Pinpoint the cell where the given text exists, returning its (x, y) midpoint coordinate. 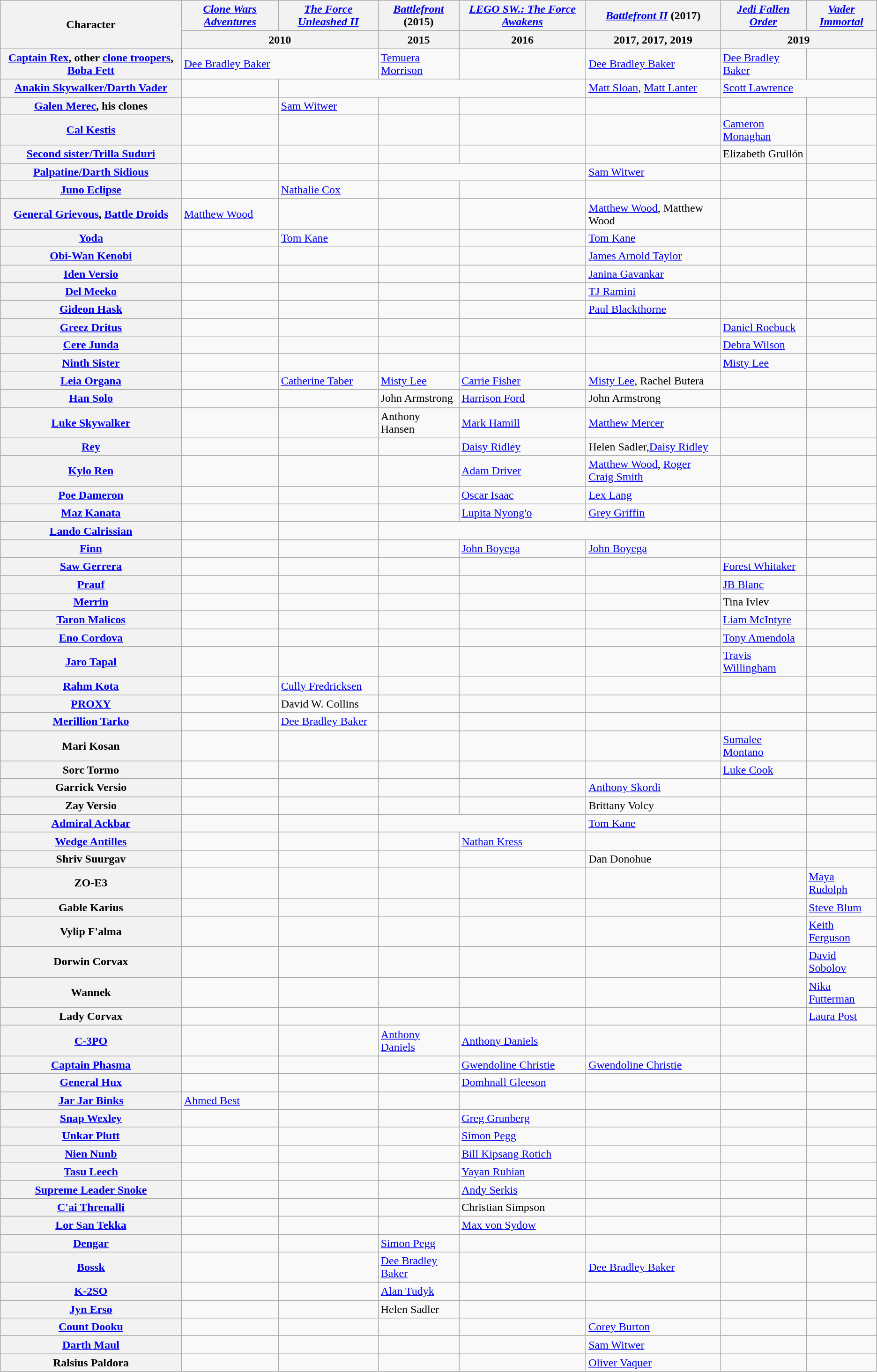
Dengar (91, 1243)
Zay Versio (91, 805)
Obi-Wan Kenobi (91, 256)
Merillion Tarko (91, 722)
2017, 2017, 2019 (653, 40)
LEGO SW.: The Force Awakens (523, 16)
2016 (523, 40)
Tina Ivlev (764, 602)
Matthew Wood, Roger Craig Smith (653, 471)
Battlefront II (2017) (653, 16)
Eno Cordova (91, 638)
Matt Sloan, Matt Lanter (653, 88)
Iden Versio (91, 274)
Maya Rudolph (841, 883)
Greg Grunberg (523, 1118)
Darth Maul (91, 1345)
Shriv Suurgav (91, 859)
Rahm Kota (91, 686)
Vylip F'alma (91, 932)
Cameron Monaghan (764, 130)
Bossk (91, 1267)
Anakin Skywalker/Darth Vader (91, 88)
Oliver Vaquer (653, 1363)
Galen Merec, his clones (91, 106)
Debra Wilson (764, 345)
Wannek (91, 993)
Nika Futterman (841, 993)
Cal Kestis (91, 130)
David Sobolov (841, 962)
Han Solo (91, 398)
Poe Dameron (91, 495)
Ralsius Paldora (91, 1363)
Captain Rex, other clone troopers, Boba Fett (91, 64)
The Force Unleashed II (328, 16)
Character (91, 24)
James Arnold Taylor (653, 256)
Jaro Tapal (91, 662)
Jar Jar Binks (91, 1100)
Yayan Ruhian (523, 1172)
Maz Kanata (91, 513)
Battlefront (2015) (418, 16)
Del Meeko (91, 292)
Luke Skywalker (91, 422)
Laura Post (841, 1017)
Nien Nunb (91, 1154)
Yoda (91, 238)
Lando Calrissian (91, 531)
Jyn Erso (91, 1309)
Catherine Taber (328, 381)
David W. Collins (328, 704)
Anthony Skordi (653, 788)
ZO-E3 (91, 883)
Scott Lawrence (799, 88)
General Hux (91, 1083)
Elizabeth Grullón (764, 154)
Keith Ferguson (841, 932)
Nathalie Cox (328, 190)
Lupita Nyong'o (523, 513)
Cully Fredricksen (328, 686)
Juno Eclipse (91, 190)
Helen Sadler,Daisy Ridley (653, 447)
2019 (799, 40)
Adam Driver (523, 471)
Matthew Wood (230, 214)
Jedi Fallen Order (764, 16)
Paul Blackthorne (653, 310)
Tony Amendola (764, 638)
Rey (91, 447)
Matthew Mercer (653, 422)
C'ai Threnalli (91, 1207)
Grey Griffin (653, 513)
2015 (418, 40)
Saw Gerrera (91, 566)
Alan Tudyk (418, 1291)
Snap Wexley (91, 1118)
Daniel Roebuck (764, 327)
Misty Lee, Rachel Butera (653, 381)
Garrick Versio (91, 788)
Ninth Sister (91, 363)
Count Dooku (91, 1327)
Liam McIntyre (764, 620)
Wedge Antilles (91, 841)
Luke Cook (764, 770)
Dan Donohue (653, 859)
Taron Malicos (91, 620)
Palpatine/Darth Sidious (91, 172)
Janina Gavankar (653, 274)
Captain Phasma (91, 1065)
Christian Simpson (523, 1207)
Sumalee Montano (764, 745)
Ahmed Best (230, 1100)
Mari Kosan (91, 745)
PROXY (91, 704)
2010 (280, 40)
Lady Corvax (91, 1017)
Prauf (91, 584)
Helen Sadler (418, 1309)
Kylo Ren (91, 471)
Travis Willingham (764, 662)
Daisy Ridley (523, 447)
Gable Karius (91, 907)
Forest Whitaker (764, 566)
Greez Dritus (91, 327)
Mark Hamill (523, 422)
Gideon Hask (91, 310)
Domhnall Gleeson (523, 1083)
Vader Immortal (841, 16)
Lex Lang (653, 495)
Oscar Isaac (523, 495)
Second sister/Trilla Suduri (91, 154)
Merrin (91, 602)
K-2SO (91, 1291)
Anthony Hansen (418, 422)
Admiral Ackbar (91, 823)
Max von Sydow (523, 1225)
Temuera Morrison (418, 64)
Cere Junda (91, 345)
Supreme Leader Snoke (91, 1189)
Andy Serkis (523, 1189)
Lor San Tekka (91, 1225)
Finn (91, 548)
Dorwin Corvax (91, 962)
Nathan Kress (523, 841)
Harrison Ford (523, 398)
Corey Burton (653, 1327)
Unkar Plutt (91, 1136)
Steve Blum (841, 907)
Leia Organa (91, 381)
Clone Wars Adventures (230, 16)
Matthew Wood, Matthew Wood (653, 214)
Brittany Volcy (653, 805)
Tasu Leech (91, 1172)
Sorc Tormo (91, 770)
General Grievous, Battle Droids (91, 214)
TJ Ramini (653, 292)
Bill Kipsang Rotich (523, 1154)
C-3PO (91, 1040)
JB Blanc (764, 584)
Carrie Fisher (523, 381)
